Return [x, y] of the center of cell containing provided text 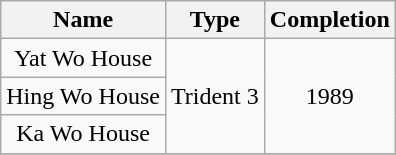
1989 [330, 96]
Hing Wo House [84, 96]
Type [214, 20]
Ka Wo House [84, 134]
Trident 3 [214, 96]
Completion [330, 20]
Yat Wo House [84, 58]
Name [84, 20]
